Extract the (X, Y) coordinate from the center of the cell holding the provided text.  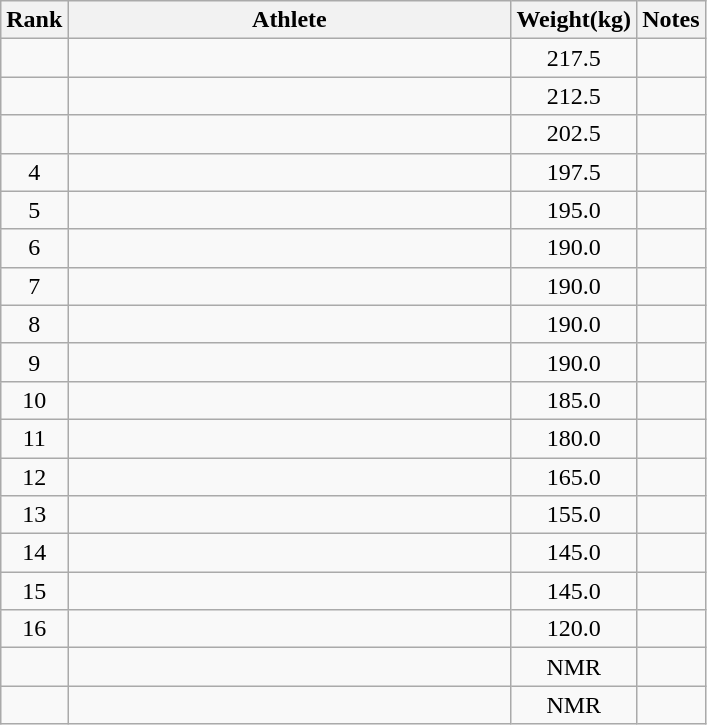
13 (34, 515)
9 (34, 362)
10 (34, 400)
155.0 (574, 515)
212.5 (574, 96)
Athlete (290, 20)
11 (34, 438)
14 (34, 553)
8 (34, 324)
Weight(kg) (574, 20)
180.0 (574, 438)
Notes (671, 20)
120.0 (574, 629)
5 (34, 210)
4 (34, 172)
195.0 (574, 210)
217.5 (574, 58)
197.5 (574, 172)
6 (34, 248)
12 (34, 477)
202.5 (574, 134)
165.0 (574, 477)
7 (34, 286)
Rank (34, 20)
185.0 (574, 400)
15 (34, 591)
16 (34, 629)
